Return the [x, y] coordinate for the center point of the cell that contains the specified text.  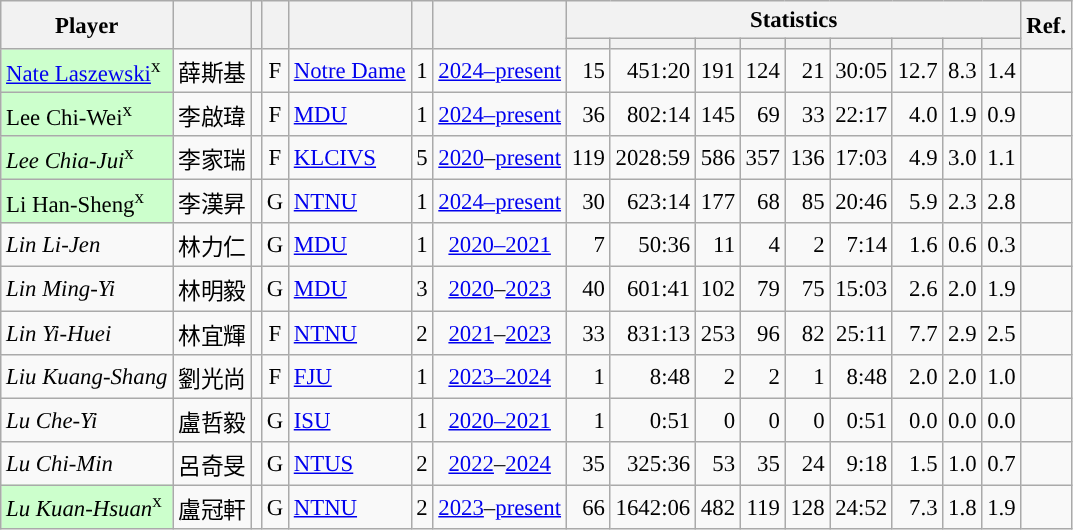
Lu Kuan-Hsuanx [87, 507]
68 [762, 202]
53 [718, 463]
4.9 [917, 158]
林力仁 [212, 246]
482 [718, 507]
呂奇旻 [212, 463]
2.5 [1002, 333]
831:13 [652, 333]
191 [718, 71]
Lin Li-Jen [87, 246]
2023–2024 [500, 376]
Lin Ming-Yi [87, 289]
623:14 [652, 202]
20:46 [862, 202]
17:03 [862, 158]
69 [762, 115]
7 [588, 246]
128 [808, 507]
82 [808, 333]
40 [588, 289]
66 [588, 507]
24:52 [862, 507]
30:05 [862, 71]
劉光尚 [212, 376]
Player [87, 25]
Lin Yi-Huei [87, 333]
Statistics [794, 20]
7:14 [862, 246]
0.7 [1002, 463]
0.3 [1002, 246]
24 [808, 463]
3 [422, 289]
2.6 [917, 289]
5 [422, 158]
325:36 [652, 463]
2.9 [962, 333]
22:17 [862, 115]
1.1 [1002, 158]
李啟瑋 [212, 115]
30 [588, 202]
85 [808, 202]
Lu Che-Yi [87, 420]
林宜輝 [212, 333]
8.3 [962, 71]
2.3 [962, 202]
5.9 [917, 202]
1.4 [1002, 71]
4 [762, 246]
177 [718, 202]
FJU [350, 376]
36 [588, 115]
7.3 [917, 507]
601:41 [652, 289]
357 [762, 158]
253 [718, 333]
9:18 [862, 463]
96 [762, 333]
ISU [350, 420]
1.5 [917, 463]
2022–2024 [500, 463]
0.6 [962, 246]
盧冠軒 [212, 507]
2020–present [500, 158]
1642:06 [652, 507]
586 [718, 158]
136 [808, 158]
145 [718, 115]
3.0 [962, 158]
2023–present [500, 507]
Ref. [1046, 25]
2.8 [1002, 202]
2020–2023 [500, 289]
Lee Chi-Weix [87, 115]
KLCIVS [350, 158]
7.7 [917, 333]
Lee Chia-Juix [87, 158]
2021–2023 [500, 333]
Li Han-Shengx [87, 202]
451:20 [652, 71]
NTUS [350, 463]
21 [808, 71]
79 [762, 289]
15:03 [862, 289]
李漢昇 [212, 202]
75 [808, 289]
4.0 [917, 115]
50:36 [652, 246]
25:11 [862, 333]
Lu Chi-Min [87, 463]
盧哲毅 [212, 420]
15 [588, 71]
12.7 [917, 71]
0.9 [1002, 115]
林明毅 [212, 289]
11 [718, 246]
李家瑞 [212, 158]
124 [762, 71]
2028:59 [652, 158]
Nate Laszewskix [87, 71]
Notre Dame [350, 71]
1.6 [917, 246]
薛斯基 [212, 71]
102 [718, 289]
802:14 [652, 115]
1.8 [962, 507]
Liu Kuang-Shang [87, 376]
